Search for the cell housing the specified text and yield its [X, Y] center coordinate. 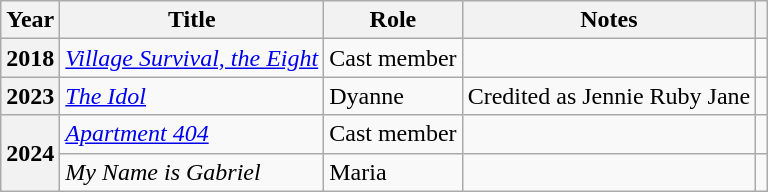
Role [393, 20]
2024 [30, 153]
2023 [30, 96]
The Idol [192, 96]
Dyanne [393, 96]
2018 [30, 58]
My Name is Gabriel [192, 172]
Credited as Jennie Ruby Jane [609, 96]
Notes [609, 20]
Year [30, 20]
Title [192, 20]
Village Survival, the Eight [192, 58]
Apartment 404 [192, 134]
Maria [393, 172]
